Identify which cell holds the provided text, then report its (X, Y) central coordinate. 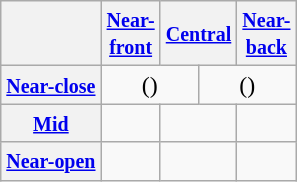
Near-front (130, 34)
Near-close (51, 85)
Near-open (51, 161)
Near-back (266, 34)
Mid (51, 123)
Central (198, 34)
